Determine the [x, y] coordinate at the center of the cell enclosing the given text.  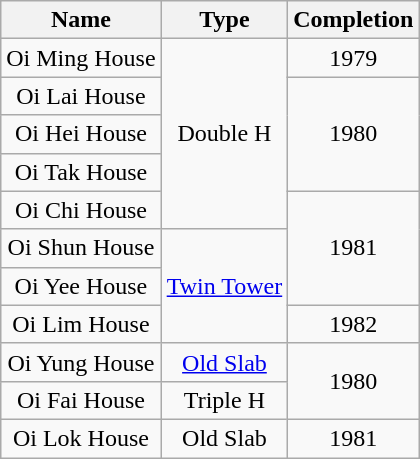
Oi Lai House [81, 96]
Oi Lok House [81, 438]
1982 [354, 324]
Double H [224, 134]
1979 [354, 58]
Completion [354, 20]
Name [81, 20]
Oi Fai House [81, 400]
Oi Yee House [81, 286]
Triple H [224, 400]
Twin Tower [224, 286]
Oi Tak House [81, 172]
Oi Shun House [81, 248]
Oi Lim House [81, 324]
Oi Yung House [81, 362]
Type [224, 20]
Oi Ming House [81, 58]
Oi Hei House [81, 134]
Oi Chi House [81, 210]
